From the cell containing the given text, extract its center point as [x, y] coordinate. 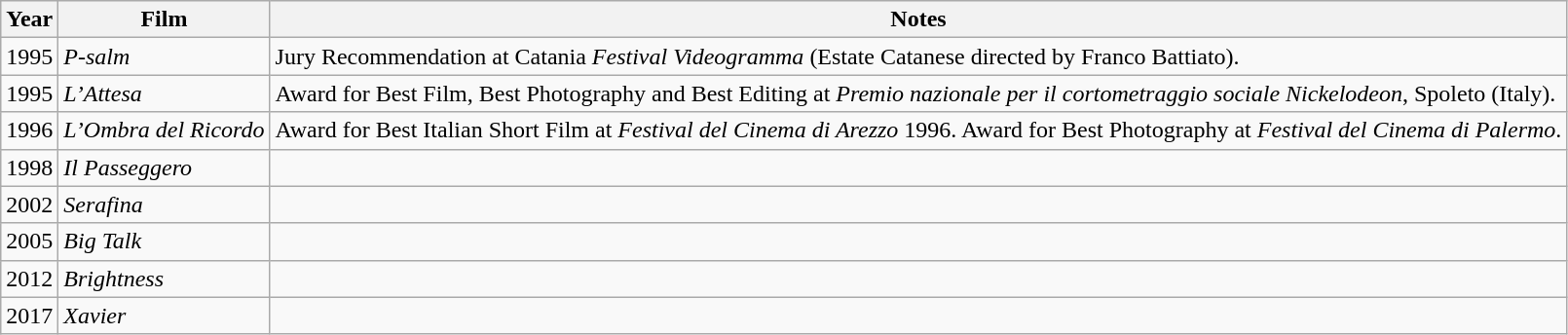
Xavier [164, 316]
Big Talk [164, 242]
L’Attesa [164, 93]
Film [164, 19]
2002 [29, 205]
Year [29, 19]
Award for Best Film, Best Photography and Best Editing at Premio nazionale per il cortometraggio sociale Nickelodeon, Spoleto (Italy). [918, 93]
Serafina [164, 205]
1996 [29, 130]
2005 [29, 242]
2012 [29, 279]
1998 [29, 167]
Award for Best Italian Short Film at Festival del Cinema di Arezzo 1996. Award for Best Photography at Festival del Cinema di Palermo. [918, 130]
Notes [918, 19]
P-salm [164, 56]
Brightness [164, 279]
2017 [29, 316]
Il Passeggero [164, 167]
L’Ombra del Ricordo [164, 130]
Jury Recommendation at Catania Festival Videogramma (Estate Catanese directed by Franco Battiato). [918, 56]
